Find where the given text appears and provide that cell's center as (X, Y) coordinate. 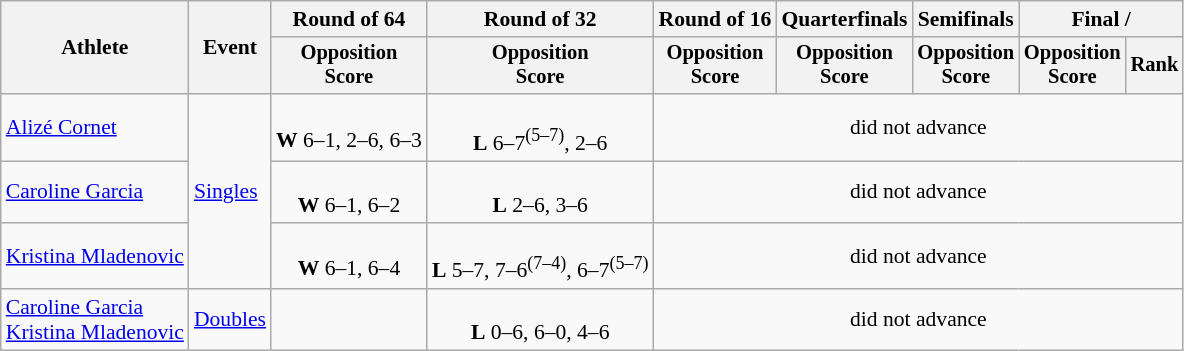
Singles (230, 192)
W 6–1, 6–4 (349, 256)
L 5–7, 7–6(7–4), 6–7(5–7) (540, 256)
Caroline Garcia (95, 192)
Round of 32 (540, 19)
L 0–6, 6–0, 4–6 (540, 320)
Final / (1101, 19)
Quarterfinals (844, 19)
Round of 16 (716, 19)
Alizé Cornet (95, 128)
Kristina Mladenovic (95, 256)
Semifinals (966, 19)
L 6–7(5–7), 2–6 (540, 128)
Rank (1155, 66)
L 2–6, 3–6 (540, 192)
Round of 64 (349, 19)
W 6–1, 6–2 (349, 192)
Caroline GarciaKristina Mladenovic (95, 320)
Doubles (230, 320)
Athlete (95, 48)
W 6–1, 2–6, 6–3 (349, 128)
Event (230, 48)
